Provide the [x, y] coordinate of the cell's center where the given text is located.  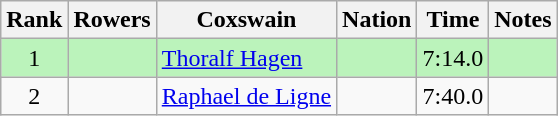
Notes [523, 20]
Rank [34, 20]
Thoralf Hagen [246, 58]
7:14.0 [453, 58]
Coxswain [246, 20]
7:40.0 [453, 96]
Rowers [112, 20]
1 [34, 58]
2 [34, 96]
Nation [377, 20]
Time [453, 20]
Raphael de Ligne [246, 96]
